For the text-containing cell, return its midpoint in (x, y) coordinate format. 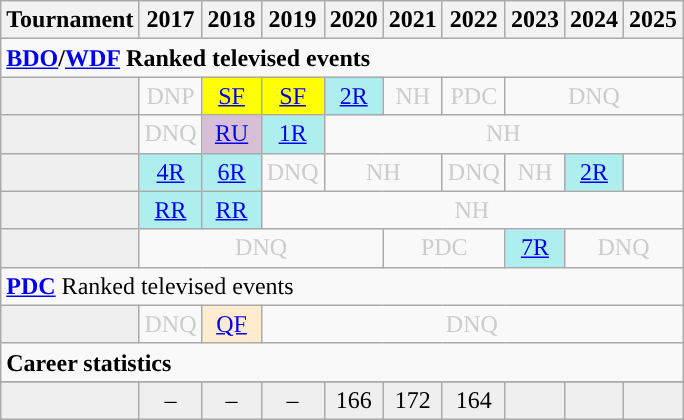
RU (232, 134)
2021 (412, 20)
BDO/WDF Ranked televised events (342, 58)
7R (534, 248)
PDC Ranked televised events (342, 286)
2020 (354, 20)
164 (474, 400)
DNP (170, 96)
2018 (232, 20)
4R (170, 172)
2023 (534, 20)
2019 (292, 20)
QF (232, 324)
166 (354, 400)
2017 (170, 20)
1R (292, 134)
Career statistics (342, 362)
6R (232, 172)
2024 (594, 20)
Tournament (70, 20)
2025 (652, 20)
172 (412, 400)
2022 (474, 20)
